Identify which cell holds the provided text, then report its (X, Y) central coordinate. 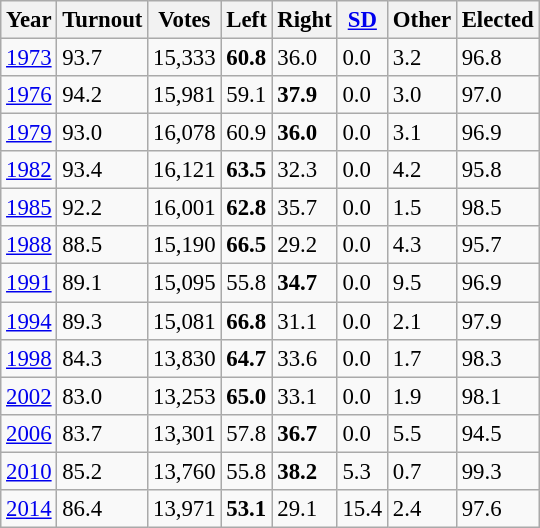
29.1 (304, 509)
1988 (29, 245)
13,760 (184, 471)
89.3 (102, 321)
35.7 (304, 208)
15,981 (184, 95)
60.9 (246, 133)
36.7 (304, 433)
29.2 (304, 245)
98.1 (498, 396)
15.4 (362, 509)
66.5 (246, 245)
1973 (29, 58)
Left (246, 20)
1.9 (422, 396)
Votes (184, 20)
96.8 (498, 58)
16,121 (184, 170)
3.1 (422, 133)
Other (422, 20)
0.7 (422, 471)
99.3 (498, 471)
60.8 (246, 58)
13,971 (184, 509)
1985 (29, 208)
53.1 (246, 509)
86.4 (102, 509)
3.2 (422, 58)
33.1 (304, 396)
3.0 (422, 95)
62.8 (246, 208)
83.7 (102, 433)
98.3 (498, 358)
37.9 (304, 95)
2014 (29, 509)
92.2 (102, 208)
Year (29, 20)
9.5 (422, 283)
97.6 (498, 509)
94.2 (102, 95)
59.1 (246, 95)
66.8 (246, 321)
93.7 (102, 58)
Turnout (102, 20)
15,333 (184, 58)
5.5 (422, 433)
97.0 (498, 95)
1982 (29, 170)
38.2 (304, 471)
2002 (29, 396)
1979 (29, 133)
1.7 (422, 358)
13,301 (184, 433)
31.1 (304, 321)
65.0 (246, 396)
4.3 (422, 245)
83.0 (102, 396)
SD (362, 20)
1976 (29, 95)
32.3 (304, 170)
88.5 (102, 245)
33.6 (304, 358)
2.1 (422, 321)
13,830 (184, 358)
1.5 (422, 208)
63.5 (246, 170)
94.5 (498, 433)
97.9 (498, 321)
98.5 (498, 208)
15,095 (184, 283)
Right (304, 20)
1998 (29, 358)
1991 (29, 283)
89.1 (102, 283)
93.4 (102, 170)
15,190 (184, 245)
2010 (29, 471)
4.2 (422, 170)
16,078 (184, 133)
95.7 (498, 245)
1994 (29, 321)
2.4 (422, 509)
93.0 (102, 133)
5.3 (362, 471)
85.2 (102, 471)
15,081 (184, 321)
34.7 (304, 283)
16,001 (184, 208)
95.8 (498, 170)
57.8 (246, 433)
13,253 (184, 396)
2006 (29, 433)
Elected (498, 20)
64.7 (246, 358)
84.3 (102, 358)
